Locate the cell with the specified text and output its [X, Y] center coordinate. 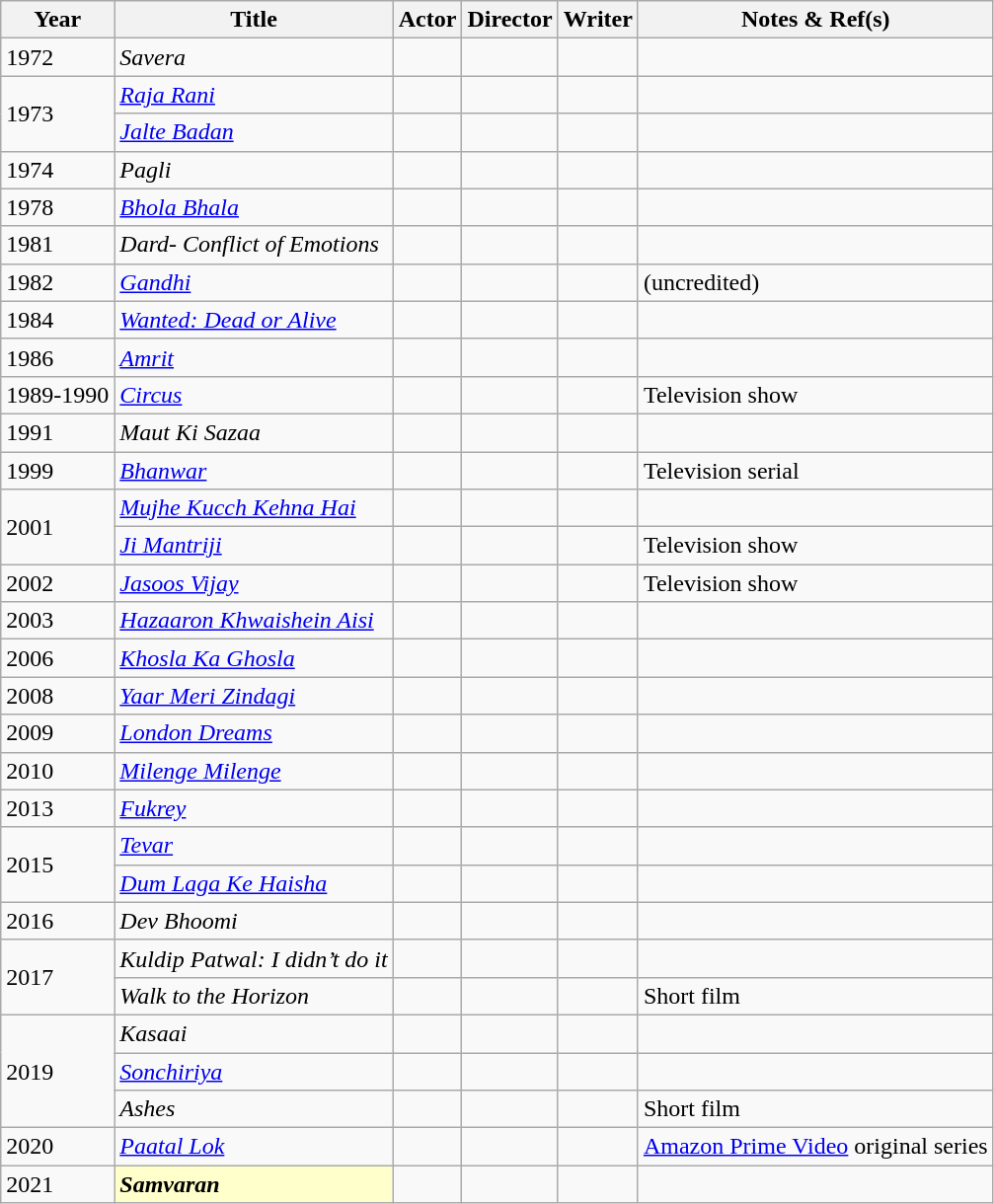
Amazon Prime Video original series [815, 1147]
Fukrey [254, 808]
1989-1990 [57, 395]
Notes & Ref(s) [815, 20]
2015 [57, 865]
Walk to the Horizon [254, 996]
Kuldip Patwal: I didn’t do it [254, 958]
(uncredited) [815, 282]
2009 [57, 733]
Mujhe Kucch Kehna Hai [254, 508]
London Dreams [254, 733]
2006 [57, 658]
Wanted: Dead or Alive [254, 320]
1981 [57, 245]
1978 [57, 207]
Paatal Lok [254, 1147]
1999 [57, 471]
1974 [57, 170]
Ji Mantriji [254, 546]
Jalte Badan [254, 132]
Hazaaron Khwaishein Aisi [254, 621]
2010 [57, 771]
1984 [57, 320]
2003 [57, 621]
Khosla Ka Ghosla [254, 658]
Yaar Meri Zindagi [254, 696]
Year [57, 20]
Raja Rani [254, 95]
Bhola Bhala [254, 207]
2020 [57, 1147]
Dev Bhoomi [254, 921]
2021 [57, 1184]
1986 [57, 357]
1991 [57, 432]
Title [254, 20]
Maut Ki Sazaa [254, 432]
Writer [598, 20]
Jasoos Vijay [254, 583]
1973 [57, 113]
2016 [57, 921]
Ashes [254, 1109]
Pagli [254, 170]
Savera [254, 57]
Sonchiriya [254, 1071]
Tevar [254, 846]
1982 [57, 282]
1972 [57, 57]
Dard- Conflict of Emotions [254, 245]
2001 [57, 527]
Director [509, 20]
Kasaai [254, 1033]
2013 [57, 808]
Milenge Milenge [254, 771]
Circus [254, 395]
Gandhi [254, 282]
Television serial [815, 471]
2017 [57, 977]
2002 [57, 583]
Amrit [254, 357]
Bhanwar [254, 471]
2008 [57, 696]
Dum Laga Ke Haisha [254, 883]
Samvaran [254, 1184]
Actor [427, 20]
2019 [57, 1071]
